Pinpoint the cell where the given text exists, returning its (X, Y) midpoint coordinate. 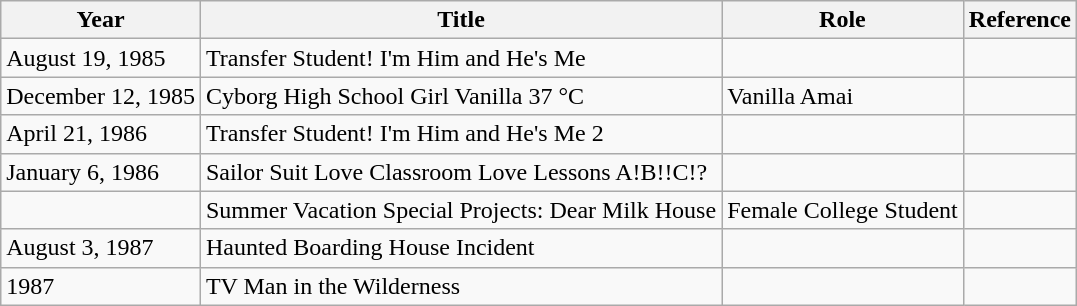
1987 (101, 286)
Female College Student (843, 210)
December 12, 1985 (101, 96)
Sailor Suit Love Classroom Love Lessons A!B!!C!? (460, 172)
April 21, 1986 (101, 134)
Title (460, 20)
August 19, 1985 (101, 58)
Transfer Student! I'm Him and He's Me (460, 58)
Summer Vacation Special Projects: Dear Milk House (460, 210)
Cyborg High School Girl Vanilla 37 °C (460, 96)
Haunted Boarding House Incident (460, 248)
August 3, 1987 (101, 248)
January 6, 1986 (101, 172)
Year (101, 20)
Role (843, 20)
Reference (1020, 20)
TV Man in the Wilderness (460, 286)
Transfer Student! I'm Him and He's Me 2 (460, 134)
Vanilla Amai (843, 96)
